Extract the (x, y) coordinate from the center of the cell holding the provided text.  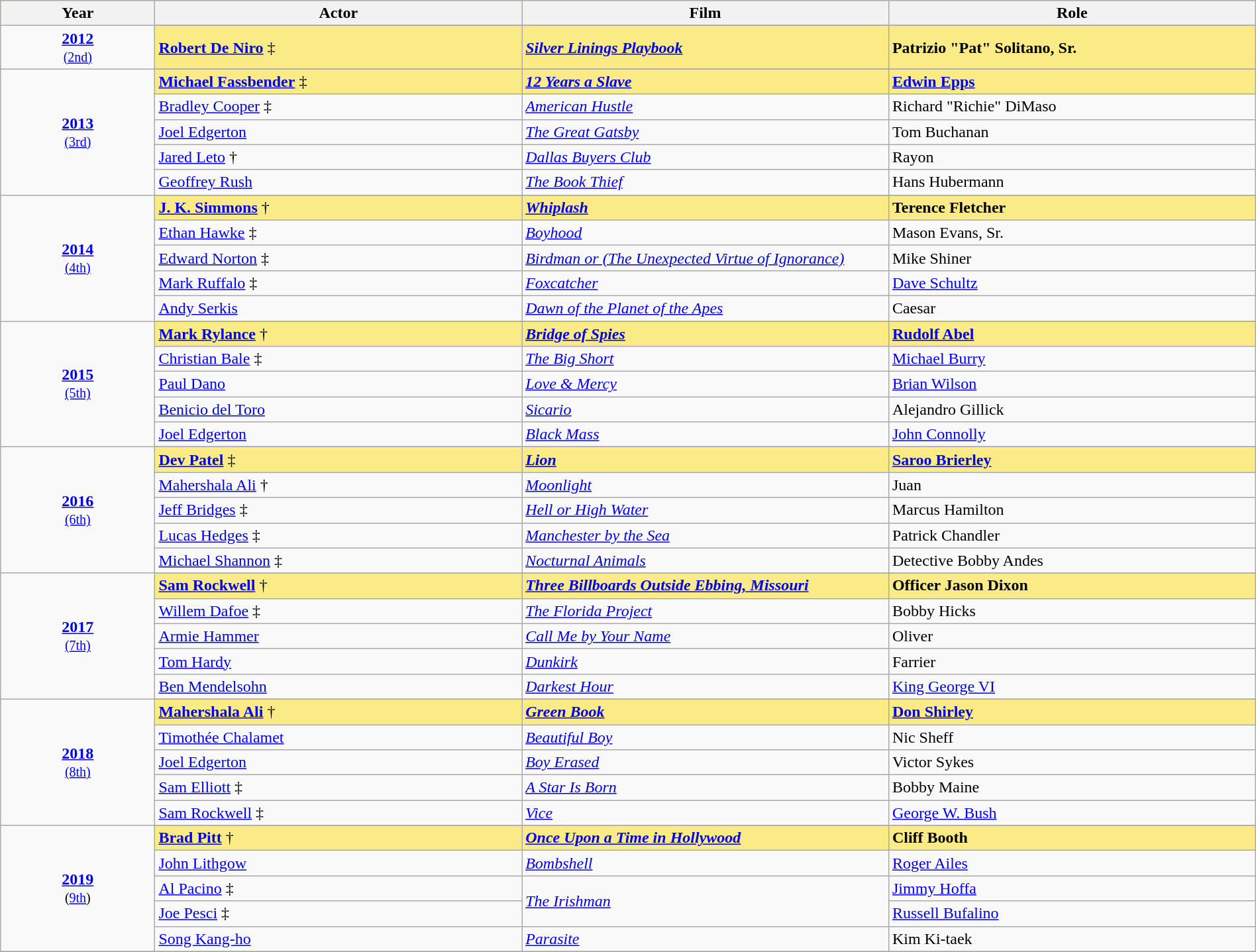
12 Years a Slave (706, 81)
The Book Thief (706, 182)
Mike Shiner (1072, 258)
The Irishman (706, 901)
Cliff Booth (1072, 838)
2013(3rd) (78, 132)
Ben Mendelsohn (339, 686)
Bombshell (706, 863)
John Connolly (1072, 435)
Three Billboards Outside Ebbing, Missouri (706, 586)
Hell or High Water (706, 510)
Dave Schultz (1072, 283)
Joe Pesci ‡ (339, 914)
Tom Hardy (339, 661)
Lucas Hedges ‡ (339, 535)
Vice (706, 813)
Patrick Chandler (1072, 535)
Rudolf Abel (1072, 333)
Geoffrey Rush (339, 182)
Officer Jason Dixon (1072, 586)
Love & Mercy (706, 384)
Mason Evans, Sr. (1072, 233)
Call Me by Your Name (706, 636)
Marcus Hamilton (1072, 510)
Rayon (1072, 157)
A Star Is Born (706, 788)
American Hustle (706, 107)
Michael Shannon ‡ (339, 560)
Nic Sheff (1072, 737)
Michael Fassbender ‡ (339, 81)
The Florida Project (706, 611)
Birdman or (The Unexpected Virtue of Ignorance) (706, 258)
Russell Bufalino (1072, 914)
Andy Serkis (339, 308)
Sam Elliott ‡ (339, 788)
The Big Short (706, 359)
Parasite (706, 939)
2018(8th) (78, 762)
Benicio del Toro (339, 409)
Boy Erased (706, 763)
Richard "Richie" DiMaso (1072, 107)
Sicario (706, 409)
Film (706, 13)
Tom Buchanan (1072, 132)
Bradley Cooper ‡ (339, 107)
Year (78, 13)
Saroo Brierley (1072, 460)
The Great Gatsby (706, 132)
Moonlight (706, 485)
Black Mass (706, 435)
Christian Bale ‡ (339, 359)
Bobby Maine (1072, 788)
Mark Rylance † (339, 333)
George W. Bush (1072, 813)
Boyhood (706, 233)
Brian Wilson (1072, 384)
J. K. Simmons † (339, 207)
Jared Leto † (339, 157)
Brad Pitt † (339, 838)
Armie Hammer (339, 636)
Kim Ki-taek (1072, 939)
Hans Hubermann (1072, 182)
Victor Sykes (1072, 763)
Darkest Hour (706, 686)
Green Book (706, 712)
Paul Dano (339, 384)
Patrizio "Pat" Solitano, Sr. (1072, 48)
Michael Burry (1072, 359)
Edwin Epps (1072, 81)
Sam Rockwell ‡ (339, 813)
2012(2nd) (78, 48)
Bridge of Spies (706, 333)
Alejandro Gillick (1072, 409)
Timothée Chalamet (339, 737)
Don Shirley (1072, 712)
Edward Norton ‡ (339, 258)
Lion (706, 460)
Song Kang-ho (339, 939)
Caesar (1072, 308)
Dallas Buyers Club (706, 157)
Whiplash (706, 207)
Nocturnal Animals (706, 560)
John Lithgow (339, 863)
2019(9th) (78, 888)
Juan (1072, 485)
Detective Bobby Andes (1072, 560)
2015(5th) (78, 384)
Role (1072, 13)
2017(7th) (78, 636)
Beautiful Boy (706, 737)
Jeff Bridges ‡ (339, 510)
Once Upon a Time in Hollywood (706, 838)
Willem Dafoe ‡ (339, 611)
Jimmy Hoffa (1072, 888)
Robert De Niro ‡ (339, 48)
Actor (339, 13)
Manchester by the Sea (706, 535)
Ethan Hawke ‡ (339, 233)
Terence Fletcher (1072, 207)
Mark Ruffalo ‡ (339, 283)
2016(6th) (78, 510)
Foxcatcher (706, 283)
Oliver (1072, 636)
Farrier (1072, 661)
Sam Rockwell † (339, 586)
King George VI (1072, 686)
Al Pacino ‡ (339, 888)
Bobby Hicks (1072, 611)
Silver Linings Playbook (706, 48)
Dev Patel ‡ (339, 460)
2014(4th) (78, 258)
Dawn of the Planet of the Apes (706, 308)
Roger Ailes (1072, 863)
Dunkirk (706, 661)
